Capture the cell that displays the provided text and extract its [x, y] central coordinate. 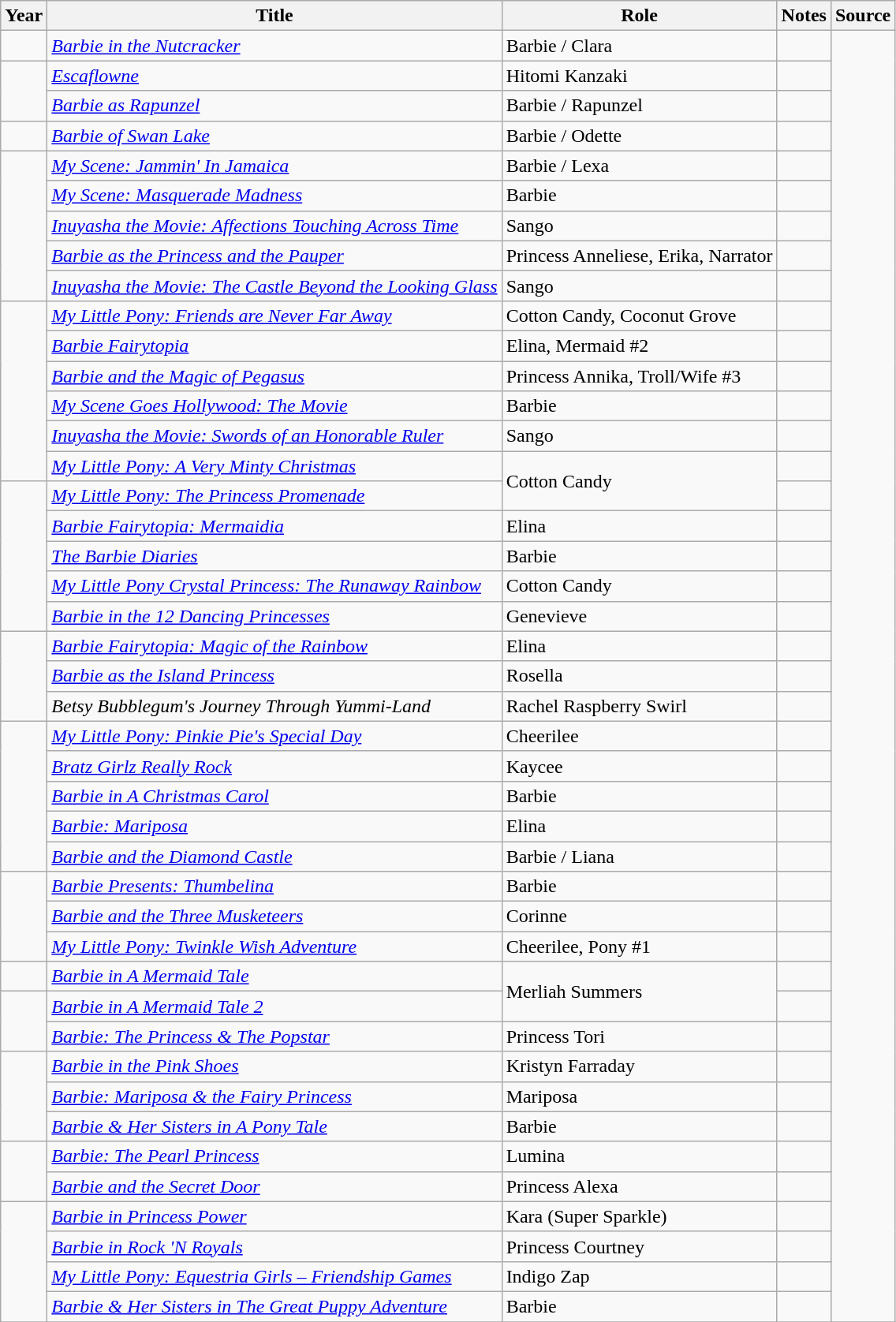
Inuyasha the Movie: Affections Touching Across Time [274, 226]
Escaflowne [274, 76]
My Little Pony: A Very Minty Christmas [274, 466]
Barbie and the Diamond Castle [274, 856]
Barbie / Clara [639, 46]
Barbie in A Mermaid Tale 2 [274, 1006]
Notes [804, 16]
Cotton Candy, Coconut Grove [639, 316]
Barbie Fairytopia [274, 345]
Rosella [639, 676]
Barbie & Her Sisters in A Pony Tale [274, 1126]
Barbie: Mariposa & the Fairy Princess [274, 1096]
My Scene Goes Hollywood: The Movie [274, 406]
Barbie as Rapunzel [274, 106]
Mariposa [639, 1096]
Barbie and the Three Musketeers [274, 917]
Princess Courtney [639, 1246]
Barbie of Swan Lake [274, 136]
Barbie and the Magic of Pegasus [274, 376]
My Scene: Masquerade Madness [274, 196]
Barbie / Rapunzel [639, 106]
Barbie and the Secret Door [274, 1186]
Cheerilee [639, 736]
Princess Anneliese, Erika, Narrator [639, 256]
My Little Pony: Twinkle Wish Adventure [274, 947]
Title [274, 16]
My Little Pony: Equestria Girls – Friendship Games [274, 1276]
Betsy Bubblegum's Journey Through Yummi-Land [274, 706]
Barbie Fairytopia: Magic of the Rainbow [274, 646]
Barbie in Princess Power [274, 1216]
Corinne [639, 917]
Princess Tori [639, 1036]
Barbie as the Island Princess [274, 676]
Lumina [639, 1156]
Cheerilee, Pony #1 [639, 947]
Barbie: The Pearl Princess [274, 1156]
Role [639, 16]
My Little Pony Crystal Princess: The Runaway Rainbow [274, 586]
Barbie Fairytopia: Mermaidia [274, 526]
Merliah Summers [639, 991]
My Little Pony: The Princess Promenade [274, 496]
Genevieve [639, 616]
Rachel Raspberry Swirl [639, 706]
Barbie in A Christmas Carol [274, 796]
Year [24, 16]
Barbie / Lexa [639, 166]
Bratz Girlz Really Rock [274, 766]
Barbie Presents: Thumbelina [274, 887]
Inuyasha the Movie: Swords of an Honorable Ruler [274, 436]
Barbie in the Pink Shoes [274, 1066]
Princess Annika, Troll/Wife #3 [639, 376]
Kristyn Farraday [639, 1066]
Barbie in A Mermaid Tale [274, 977]
My Little Pony: Friends are Never Far Away [274, 316]
Barbie in Rock 'N Royals [274, 1246]
Source [863, 16]
My Little Pony: Pinkie Pie's Special Day [274, 736]
Barbie as the Princess and the Pauper [274, 256]
Barbie / Odette [639, 136]
Barbie in the 12 Dancing Princesses [274, 616]
Barbie: The Princess & The Popstar [274, 1036]
Kara (Super Sparkle) [639, 1216]
The Barbie Diaries [274, 556]
Inuyasha the Movie: The Castle Beyond the Looking Glass [274, 286]
Barbie / Liana [639, 856]
Barbie: Mariposa [274, 826]
Indigo Zap [639, 1276]
Hitomi Kanzaki [639, 76]
Elina, Mermaid #2 [639, 345]
Barbie & Her Sisters in The Great Puppy Adventure [274, 1306]
My Scene: Jammin' In Jamaica [274, 166]
Princess Alexa [639, 1186]
Kaycee [639, 766]
Barbie in the Nutcracker [274, 46]
